Detect which cell encompasses the target text, then output its [X, Y] center coordinate. 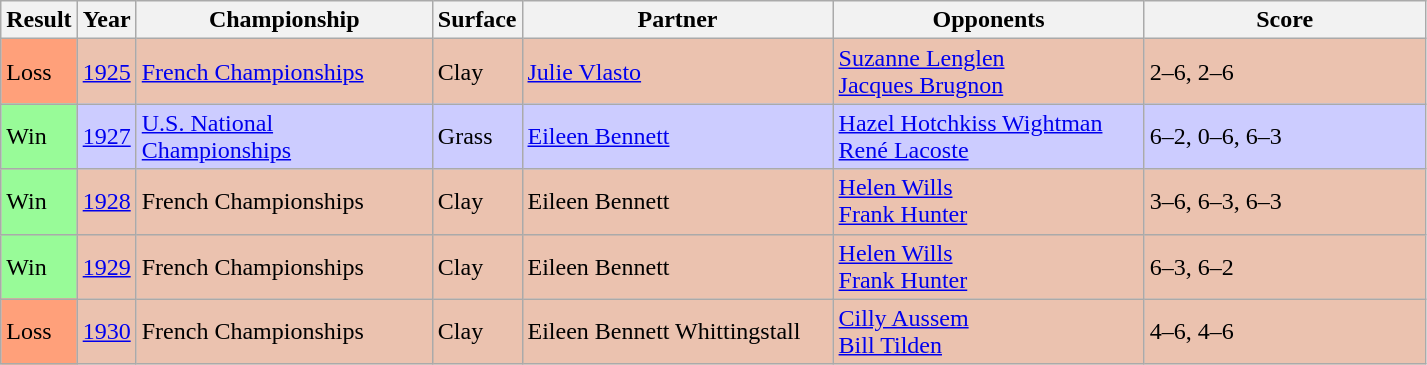
6–2, 0–6, 6–3 [1284, 136]
Championship [284, 20]
4–6, 4–6 [1284, 332]
1928 [106, 202]
Score [1284, 20]
Eileen Bennett Whittingstall [678, 332]
6–3, 6–2 [1284, 266]
1930 [106, 332]
Suzanne Lenglen Jacques Brugnon [988, 72]
U.S. National Championships [284, 136]
Grass [477, 136]
Cilly Aussem Bill Tilden [988, 332]
2–6, 2–6 [1284, 72]
1925 [106, 72]
Partner [678, 20]
Julie Vlasto [678, 72]
Result [39, 20]
Surface [477, 20]
Year [106, 20]
Hazel Hotchkiss Wightman René Lacoste [988, 136]
1927 [106, 136]
3–6, 6–3, 6–3 [1284, 202]
Opponents [988, 20]
1929 [106, 266]
